Find where the given text appears and provide that cell's center as (X, Y) coordinate. 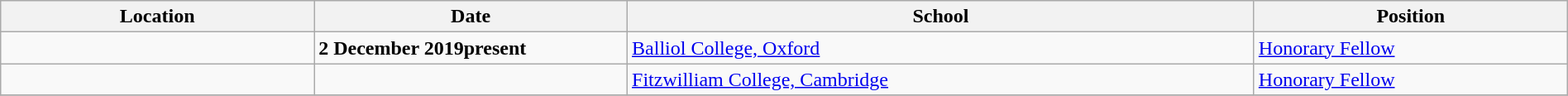
2 December 2019present (471, 48)
Position (1411, 17)
Date (471, 17)
Fitzwilliam College, Cambridge (941, 79)
Balliol College, Oxford (941, 48)
Location (157, 17)
School (941, 17)
